Determine the (X, Y) coordinate at the center of the cell enclosing the given text.  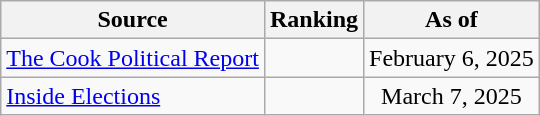
As of (452, 20)
Source (133, 20)
March 7, 2025 (452, 96)
Inside Elections (133, 96)
Ranking (314, 20)
February 6, 2025 (452, 58)
The Cook Political Report (133, 58)
